Identify which cell holds the provided text, then report its (X, Y) central coordinate. 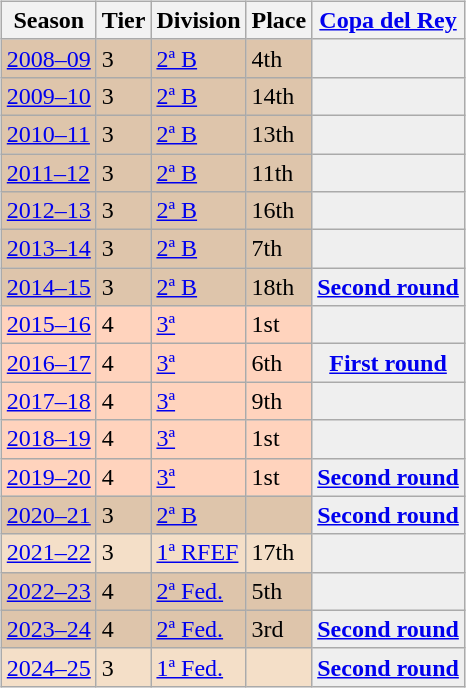
2019–20 (48, 477)
First round (388, 363)
2018–19 (48, 439)
16th (279, 211)
2008–09 (48, 58)
Tier (124, 20)
4th (279, 58)
9th (279, 401)
2022–23 (48, 591)
3rd (279, 629)
14th (279, 96)
17th (279, 553)
1ª RFEF (198, 553)
2014–15 (48, 287)
2011–12 (48, 173)
2013–14 (48, 249)
2015–16 (48, 325)
1ª Fed. (198, 667)
18th (279, 287)
13th (279, 134)
2009–10 (48, 96)
6th (279, 363)
2010–11 (48, 134)
Season (48, 20)
2023–24 (48, 629)
2017–18 (48, 401)
2016–17 (48, 363)
Division (198, 20)
Place (279, 20)
2024–25 (48, 667)
2012–13 (48, 211)
2020–21 (48, 515)
7th (279, 249)
Copa del Rey (388, 20)
11th (279, 173)
5th (279, 591)
2021–22 (48, 553)
